Capture the cell that displays the provided text and extract its (x, y) central coordinate. 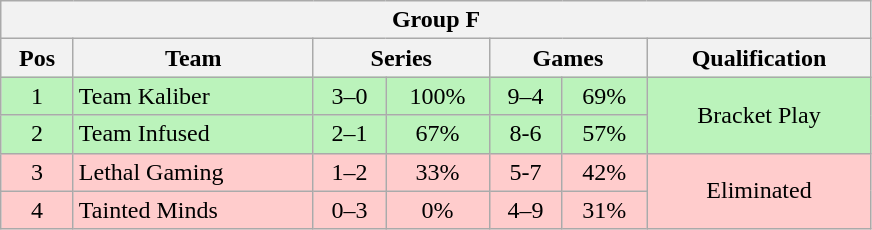
42% (604, 172)
3–0 (350, 96)
100% (438, 96)
Lethal Gaming (193, 172)
Team (193, 58)
Team Kaliber (193, 96)
57% (604, 134)
1 (38, 96)
Pos (38, 58)
4–9 (526, 210)
2 (38, 134)
Qualification (760, 58)
31% (604, 210)
5-7 (526, 172)
8-6 (526, 134)
4 (38, 210)
1–2 (350, 172)
Tainted Minds (193, 210)
Bracket Play (760, 115)
9–4 (526, 96)
69% (604, 96)
0–3 (350, 210)
Group F (436, 20)
3 (38, 172)
Team Infused (193, 134)
2–1 (350, 134)
Eliminated (760, 191)
33% (438, 172)
Games (568, 58)
0% (438, 210)
Series (401, 58)
67% (438, 134)
